Detect which cell encompasses the target text, then output its (x, y) center coordinate. 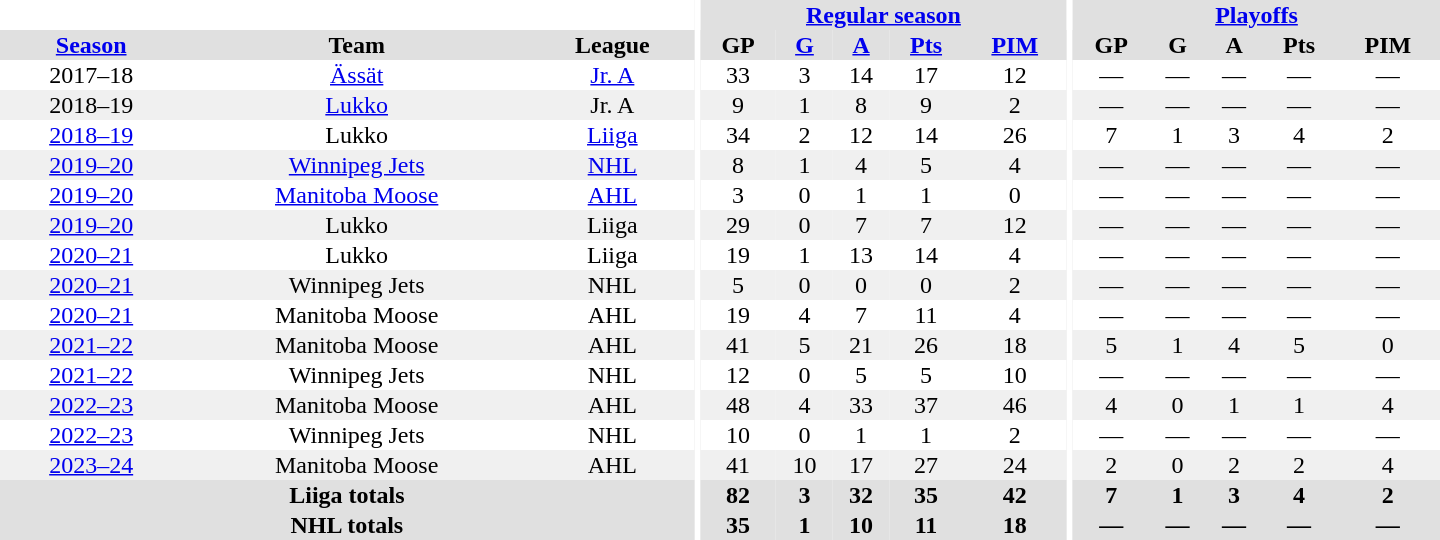
NHL totals (347, 525)
46 (1015, 405)
Regular season (884, 15)
32 (862, 495)
Liiga totals (347, 495)
48 (738, 405)
2023–24 (91, 465)
Playoffs (1256, 15)
13 (862, 255)
42 (1015, 495)
League (612, 45)
Team (356, 45)
Ässät (356, 75)
21 (862, 345)
37 (926, 405)
24 (1015, 465)
82 (738, 495)
27 (926, 465)
Season (91, 45)
2017–18 (91, 75)
29 (738, 225)
34 (738, 135)
